Locate the cell with the specified text and output its [x, y] center coordinate. 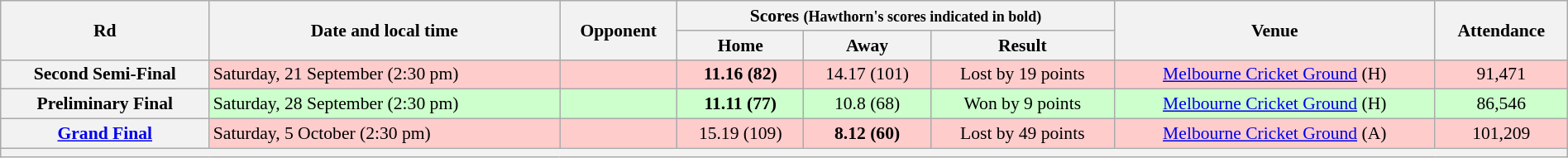
91,471 [1501, 74]
Lost by 19 points [1022, 74]
Lost by 49 points [1022, 134]
Attendance [1501, 30]
Scores (Hawthorn's scores indicated in bold) [896, 16]
86,546 [1501, 104]
Opponent [619, 30]
Won by 9 points [1022, 104]
10.8 (68) [867, 104]
Date and local time [385, 30]
15.19 (109) [741, 134]
Saturday, 21 September (2:30 pm) [385, 74]
Melbourne Cricket Ground (A) [1274, 134]
101,209 [1501, 134]
14.17 (101) [867, 74]
Preliminary Final [105, 104]
Saturday, 5 October (2:30 pm) [385, 134]
Result [1022, 45]
Home [741, 45]
Away [867, 45]
Saturday, 28 September (2:30 pm) [385, 104]
Rd [105, 30]
11.11 (77) [741, 104]
8.12 (60) [867, 134]
Venue [1274, 30]
Grand Final [105, 134]
11.16 (82) [741, 74]
Second Semi-Final [105, 74]
